Return (X, Y) of the center of cell containing provided text 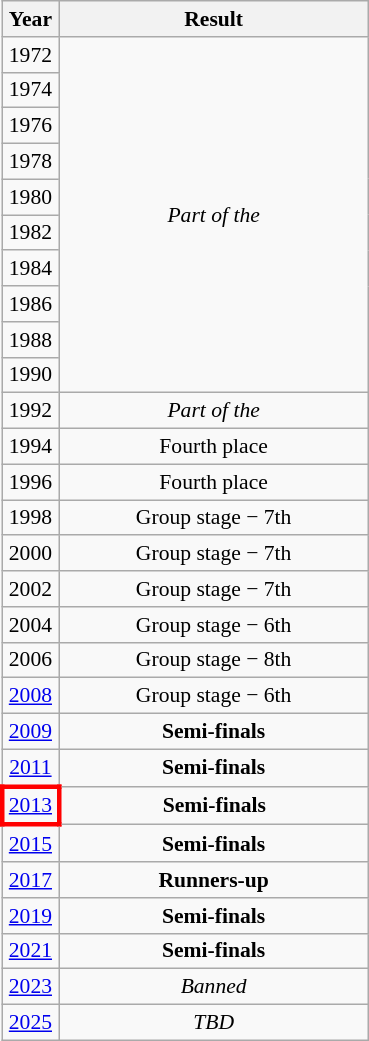
1974 (30, 90)
2008 (30, 696)
2025 (30, 1023)
Result (214, 19)
2011 (30, 768)
2019 (30, 916)
1996 (30, 482)
2006 (30, 660)
1984 (30, 269)
2009 (30, 732)
1998 (30, 518)
1994 (30, 447)
1978 (30, 162)
2017 (30, 880)
1990 (30, 375)
Year (30, 19)
Group stage − 8th (214, 660)
Runners-up (214, 880)
2015 (30, 844)
1988 (30, 340)
1986 (30, 304)
Banned (214, 987)
1982 (30, 233)
1980 (30, 197)
1992 (30, 411)
2004 (30, 625)
2021 (30, 951)
2002 (30, 589)
2000 (30, 554)
2013 (30, 806)
1972 (30, 55)
1976 (30, 126)
2023 (30, 987)
TBD (214, 1023)
